Locate the cell with the specified text and output its (x, y) center coordinate. 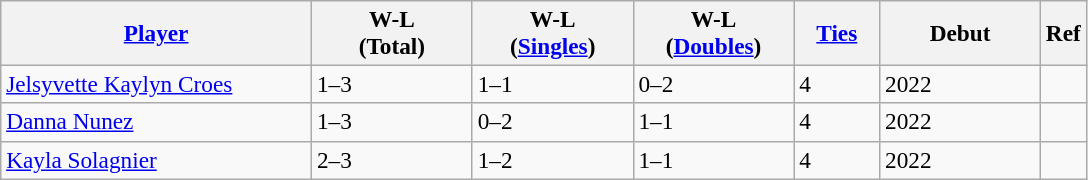
W-L(Total) (392, 32)
Ref (1063, 32)
W-L(Singles) (552, 32)
Kayla Solagnier (156, 160)
2–3 (392, 160)
Debut (960, 32)
Ties (837, 32)
W-L(Doubles) (714, 32)
Jelsyvette Kaylyn Croes (156, 84)
Danna Nunez (156, 122)
1–2 (552, 160)
Player (156, 32)
